Return (x, y) of the center of cell containing provided text 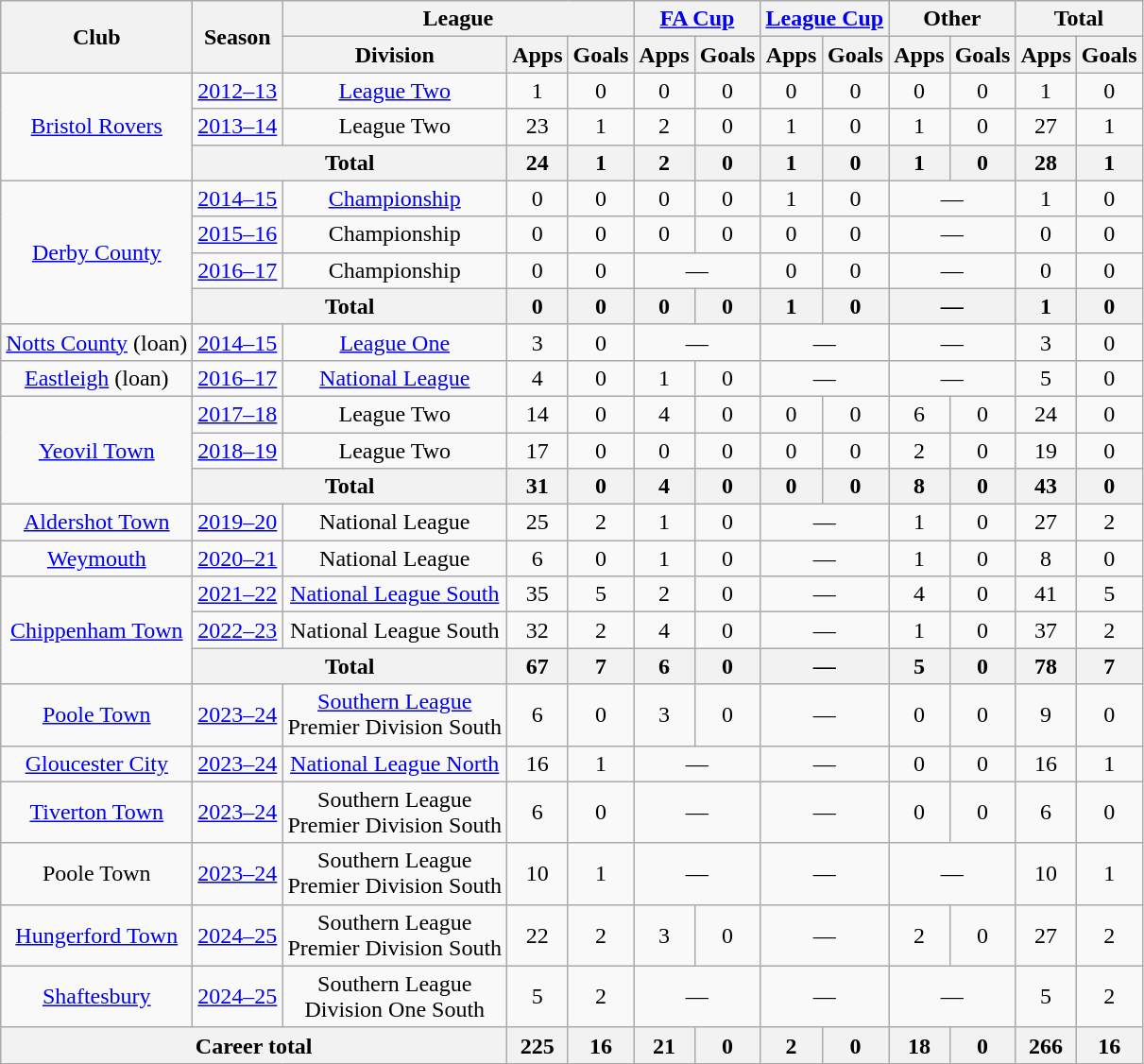
2017–18 (238, 414)
League (458, 19)
National League North (395, 764)
2018–19 (238, 451)
21 (664, 1045)
37 (1046, 630)
Career total (254, 1045)
Chippenham Town (96, 630)
Hungerford Town (96, 935)
17 (538, 451)
25 (538, 523)
35 (538, 594)
Weymouth (96, 558)
2022–23 (238, 630)
43 (1046, 487)
Eastleigh (loan) (96, 378)
31 (538, 487)
14 (538, 414)
78 (1046, 666)
Bristol Rovers (96, 127)
28 (1046, 163)
Gloucester City (96, 764)
266 (1046, 1045)
67 (538, 666)
2021–22 (238, 594)
Derby County (96, 252)
22 (538, 935)
18 (919, 1045)
FA Cup (697, 19)
32 (538, 630)
Southern LeagueDivision One South (395, 996)
2019–20 (238, 523)
Other (952, 19)
2012–13 (238, 91)
2013–14 (238, 127)
2015–16 (238, 234)
Tiverton Town (96, 813)
Club (96, 37)
Season (238, 37)
Notts County (loan) (96, 342)
23 (538, 127)
League Cup (825, 19)
9 (1046, 714)
Division (395, 55)
Yeovil Town (96, 450)
41 (1046, 594)
2020–21 (238, 558)
19 (1046, 451)
League One (395, 342)
Aldershot Town (96, 523)
225 (538, 1045)
Shaftesbury (96, 996)
